Pinpoint the cell where the given text exists, returning its [x, y] midpoint coordinate. 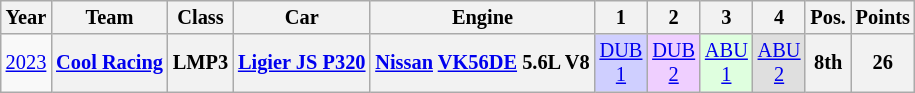
26 [883, 63]
2023 [26, 63]
DUB2 [674, 63]
Engine [482, 17]
Class [200, 17]
1 [622, 17]
ABU2 [780, 63]
Nissan VK56DE 5.6L V8 [482, 63]
Cool Racing [110, 63]
Ligier JS P320 [302, 63]
2 [674, 17]
ABU1 [726, 63]
Car [302, 17]
Points [883, 17]
Year [26, 17]
LMP3 [200, 63]
3 [726, 17]
8th [828, 63]
Pos. [828, 17]
4 [780, 17]
DUB1 [622, 63]
Team [110, 17]
